Scan for the cell matching the given text and deliver its [x, y] coordinate at center. 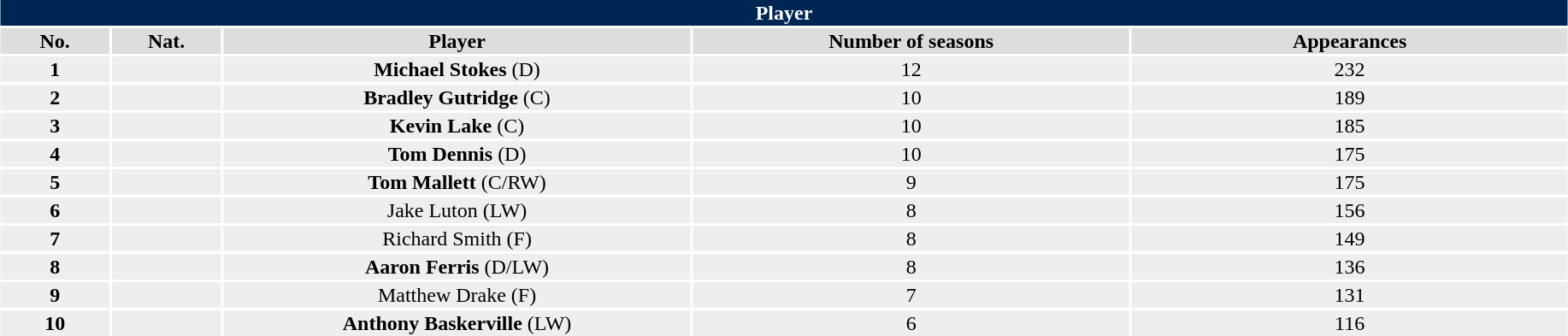
Tom Dennis (D) [457, 154]
Kevin Lake (C) [457, 126]
Number of seasons [911, 41]
189 [1350, 97]
Nat. [166, 41]
Aaron Ferris (D/LW) [457, 267]
131 [1350, 295]
4 [55, 154]
232 [1350, 69]
185 [1350, 126]
Richard Smith (F) [457, 239]
5 [55, 182]
Tom Mallett (C/RW) [457, 182]
Bradley Gutridge (C) [457, 97]
12 [911, 69]
116 [1350, 323]
Anthony Baskerville (LW) [457, 323]
156 [1350, 210]
Matthew Drake (F) [457, 295]
Jake Luton (LW) [457, 210]
Michael Stokes (D) [457, 69]
149 [1350, 239]
1 [55, 69]
Appearances [1350, 41]
3 [55, 126]
136 [1350, 267]
No. [55, 41]
2 [55, 97]
